Return the (X, Y) coordinate for the center point of the cell that contains the specified text.  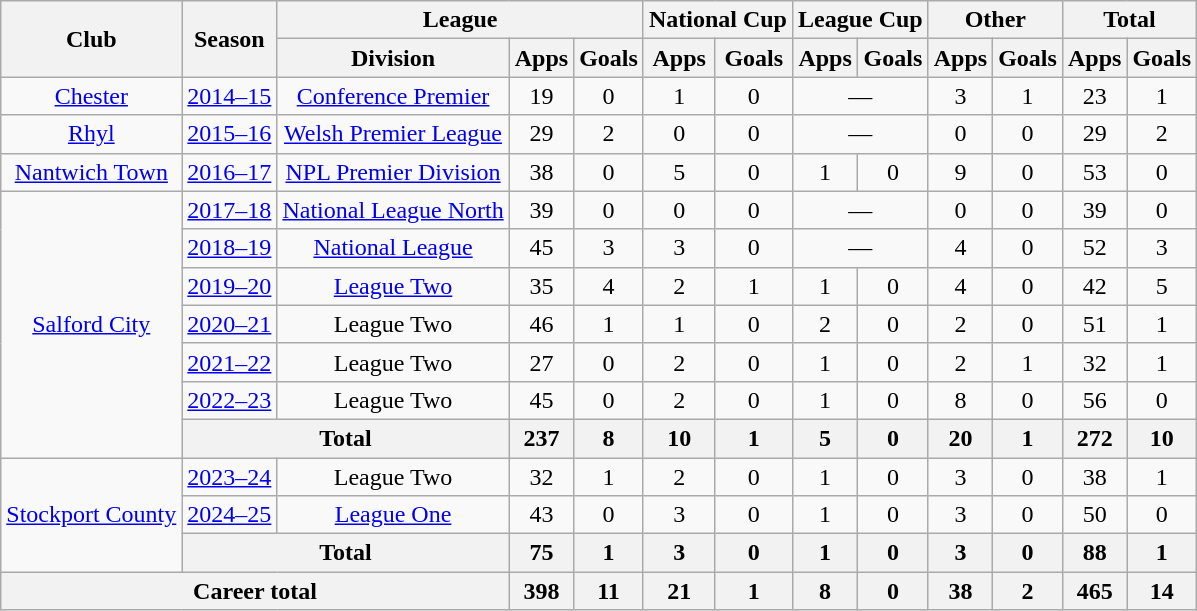
53 (1094, 172)
Chester (92, 96)
League (460, 20)
46 (541, 324)
2016–17 (230, 172)
272 (1094, 438)
Salford City (92, 324)
56 (1094, 400)
237 (541, 438)
Nantwich Town (92, 172)
2017–18 (230, 210)
2022–23 (230, 400)
National Cup (718, 20)
2021–22 (230, 362)
35 (541, 286)
Career total (255, 591)
23 (1094, 96)
League One (393, 515)
Division (393, 58)
43 (541, 515)
27 (541, 362)
Other (995, 20)
11 (609, 591)
20 (960, 438)
21 (679, 591)
42 (1094, 286)
2018–19 (230, 248)
51 (1094, 324)
9 (960, 172)
Conference Premier (393, 96)
465 (1094, 591)
2024–25 (230, 515)
Welsh Premier League (393, 134)
2014–15 (230, 96)
2020–21 (230, 324)
Stockport County (92, 515)
50 (1094, 515)
398 (541, 591)
Rhyl (92, 134)
2015–16 (230, 134)
Season (230, 39)
14 (1162, 591)
2019–20 (230, 286)
52 (1094, 248)
National League North (393, 210)
NPL Premier Division (393, 172)
88 (1094, 553)
League Cup (860, 20)
National League (393, 248)
75 (541, 553)
19 (541, 96)
2023–24 (230, 477)
Club (92, 39)
